Search for the cell housing the specified text and yield its (X, Y) center coordinate. 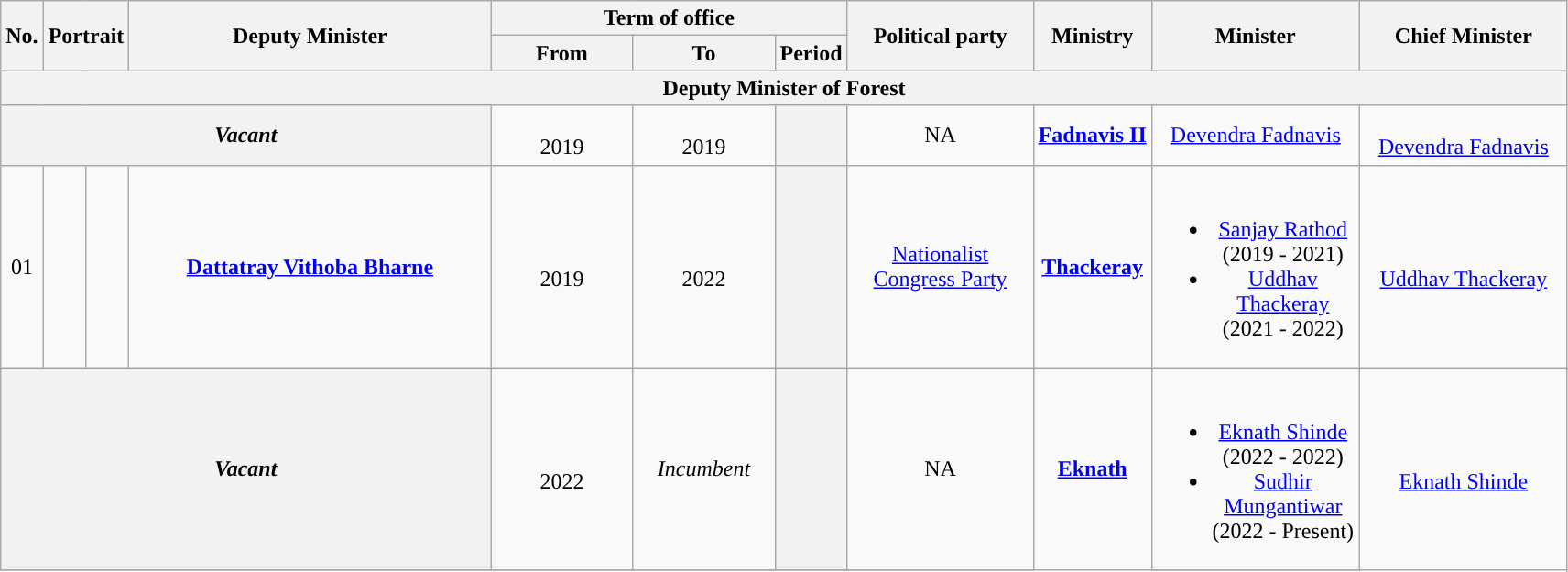
Eknath Shinde (1464, 469)
Uddhav Thackeray (1464, 266)
Deputy Minister (310, 36)
To (703, 53)
Period (811, 53)
Incumbent (703, 469)
Dattatray Vithoba Bharne (310, 266)
Minister (1255, 36)
01 (22, 266)
Eknath (1092, 469)
Ministry (1092, 36)
No. (22, 36)
From (562, 53)
Deputy Minister of Forest (784, 88)
Portrait (86, 36)
Eknath Shinde(2022 - 2022)Sudhir Mungantiwar (2022 - Present) (1255, 469)
Chief Minister (1464, 36)
Fadnavis II (1092, 136)
Nationalist Congress Party (940, 266)
Political party (940, 36)
Sanjay Rathod(2019 - 2021)Uddhav Thackeray (2021 - 2022) (1255, 266)
Thackeray (1092, 266)
Term of office (669, 18)
